Extract the [X, Y] coordinate from the center of the cell holding the provided text.  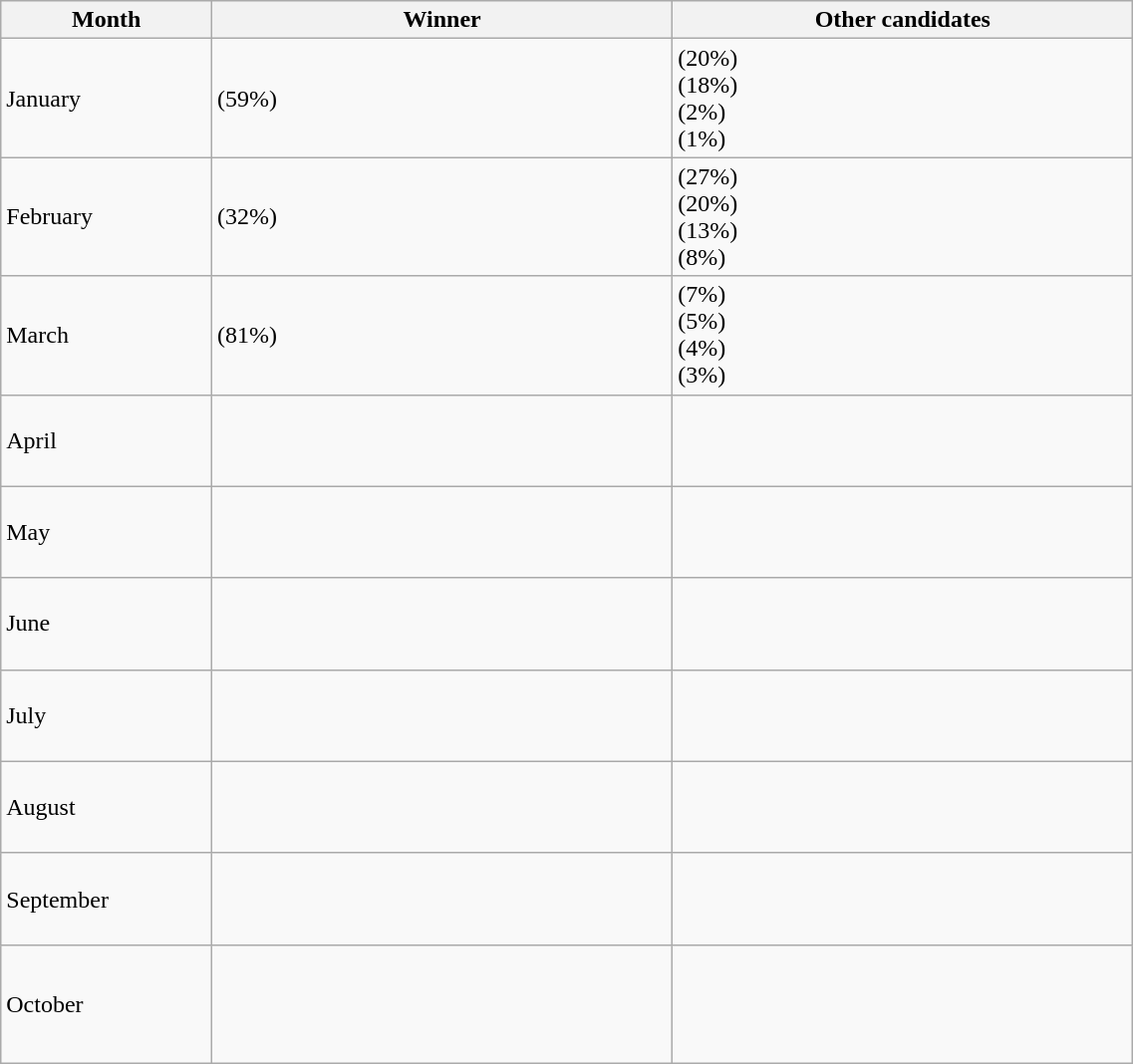
(59%) [442, 98]
(20%) (18%) (2%) (1%) [903, 98]
Month [107, 20]
June [107, 624]
Winner [442, 20]
(81%) [442, 335]
October [107, 1004]
Other candidates [903, 20]
(32%) [442, 217]
September [107, 899]
August [107, 807]
(27%) (20%) (13%) (8%) [903, 217]
May [107, 532]
January [107, 98]
(7%) (5%) (4%) (3%) [903, 335]
April [107, 440]
July [107, 715]
March [107, 335]
February [107, 217]
